From the cell containing the given text, extract its center point as [X, Y] coordinate. 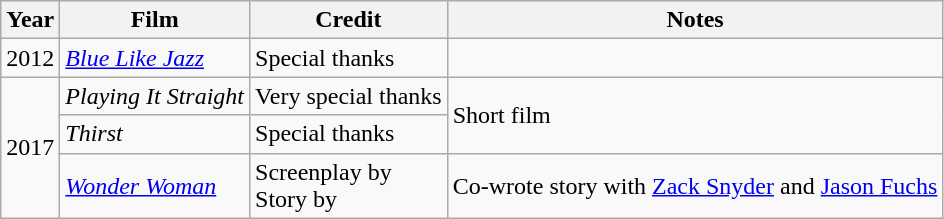
2012 [30, 58]
Wonder Woman [155, 186]
Thirst [155, 134]
Playing It Straight [155, 96]
Screenplay byStory by [349, 186]
Very special thanks [349, 96]
Blue Like Jazz [155, 58]
Short film [695, 115]
Film [155, 20]
Year [30, 20]
Notes [695, 20]
Credit [349, 20]
2017 [30, 148]
Co-wrote story with Zack Snyder and Jason Fuchs [695, 186]
